Scan for the cell matching the given text and deliver its (x, y) coordinate at center. 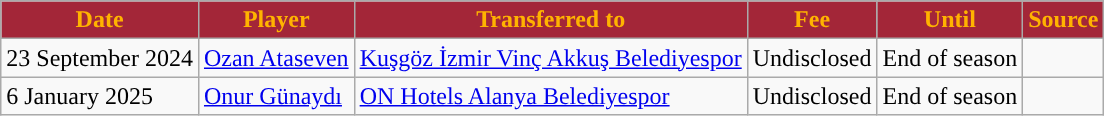
Fee (812, 20)
Player (276, 20)
Until (950, 20)
Transferred to (550, 20)
ON Hotels Alanya Belediyespor (550, 96)
Date (100, 20)
Kuşgöz İzmir Vinç Akkuş Belediyespor (550, 58)
Onur Günaydı (276, 96)
6 January 2025 (100, 96)
23 September 2024 (100, 58)
Ozan Ataseven (276, 58)
Source (1064, 20)
